For the text-containing cell, return its midpoint in [x, y] coordinate format. 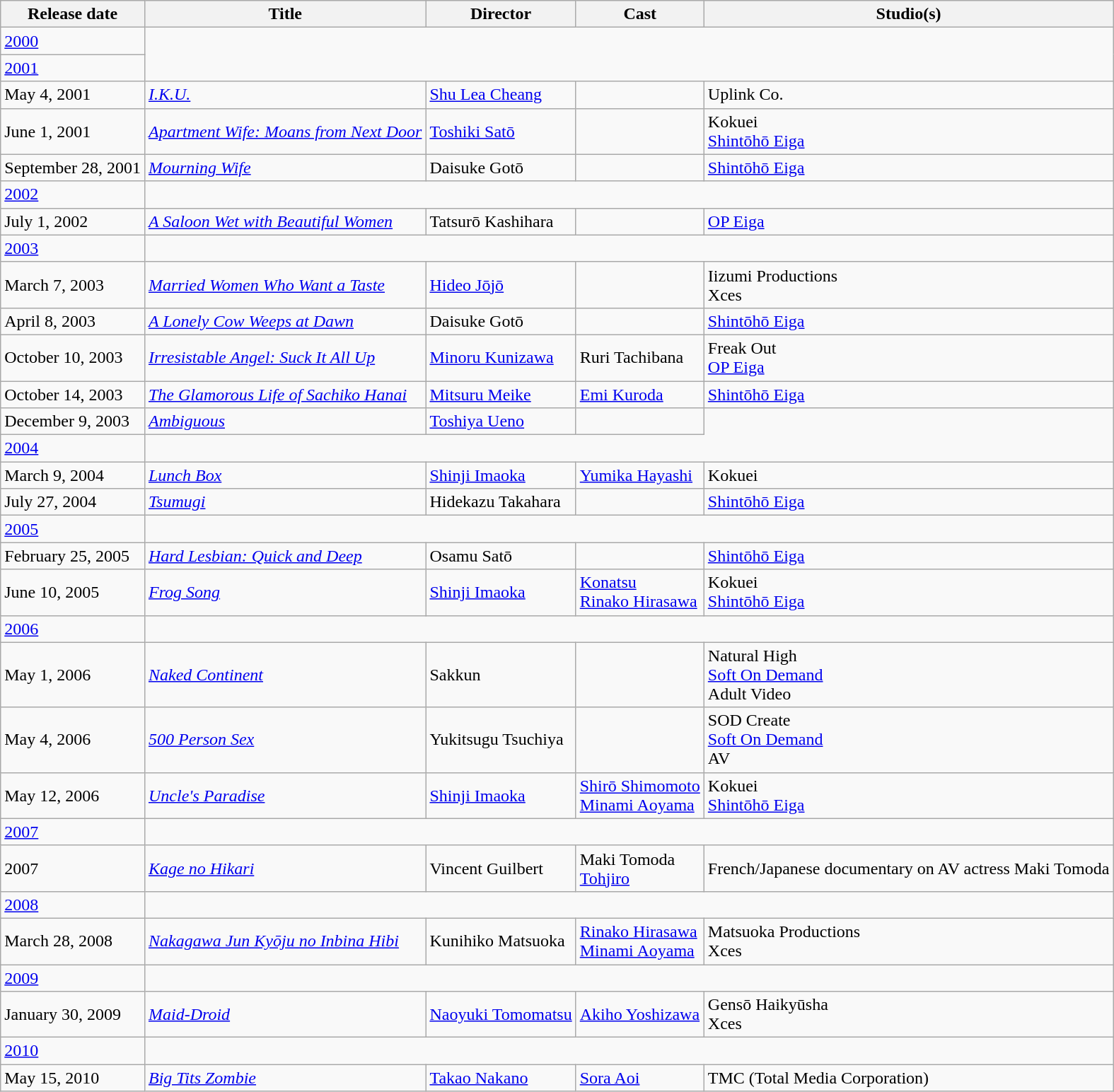
Sora Aoi [639, 1078]
Nakagawa Jun Kyōju no Inbina Hibi [284, 941]
September 28, 2001 [73, 168]
2004 [73, 448]
Kage no Hikari [284, 869]
December 9, 2003 [73, 422]
Freak OutOP Eiga [908, 358]
Matsuoka ProductionsXces [908, 941]
Frog Song [284, 593]
March 28, 2008 [73, 941]
Rinako HirasawaMinami Aoyama [639, 941]
Hidekazu Takahara [501, 502]
Cast [639, 14]
2002 [73, 194]
Director [501, 14]
Mourning Wife [284, 168]
May 12, 2006 [73, 795]
Big Tits Zombie [284, 1078]
2005 [73, 529]
Title [284, 14]
Yumika Hayashi [639, 475]
Shu Lea Cheang [501, 95]
500 Person Sex [284, 740]
I.K.U. [284, 95]
2006 [73, 629]
Lunch Box [284, 475]
Hideo Jōjō [501, 284]
Gensō Haikyūsha Xces [908, 1014]
Toshiki Satō [501, 132]
Tatsurō Kashihara [501, 221]
Emi Kuroda [639, 394]
Maid-Droid [284, 1014]
French/Japanese documentary on AV actress Maki Tomoda [908, 869]
TMC (Total Media Corporation) [908, 1078]
February 25, 2005 [73, 556]
Apartment Wife: Moans from Next Door [284, 132]
Married Women Who Want a Taste [284, 284]
A Lonely Cow Weeps at Dawn [284, 321]
Kokuei Shintōhō Eiga [908, 795]
Maki TomodaTohjiro [639, 869]
May 4, 2006 [73, 740]
June 10, 2005 [73, 593]
Uplink Co. [908, 95]
Toshiya Ueno [501, 422]
Takao Nakano [501, 1078]
Yukitsugu Tsuchiya [501, 740]
March 7, 2003 [73, 284]
The Glamorous Life of Sachiko Hanai [284, 394]
Akiho Yoshizawa [639, 1014]
SOD CreateSoft On DemandAV [908, 740]
Minoru Kunizawa [501, 358]
Natural HighSoft On DemandAdult Video [908, 675]
2001 [73, 68]
October 10, 2003 [73, 358]
January 30, 2009 [73, 1014]
Sakkun [501, 675]
Kokuei [908, 475]
Naoyuki Tomomatsu [501, 1014]
April 8, 2003 [73, 321]
Release date [73, 14]
May 4, 2001 [73, 95]
Mitsuru Meike [501, 394]
Uncle's Paradise [284, 795]
Kunihiko Matsuoka [501, 941]
2000 [73, 41]
Ambiguous [284, 422]
Tsumugi [284, 502]
KonatsuRinako Hirasawa [639, 593]
October 14, 2003 [73, 394]
May 1, 2006 [73, 675]
OP Eiga [908, 221]
Shirō ShimomotoMinami Aoyama [639, 795]
Vincent Guilbert [501, 869]
May 15, 2010 [73, 1078]
June 1, 2001 [73, 132]
Osamu Satō [501, 556]
A Saloon Wet with Beautiful Women [284, 221]
Ruri Tachibana [639, 358]
Iizumi Productions Xces [908, 284]
2003 [73, 248]
2010 [73, 1051]
July 1, 2002 [73, 221]
2008 [73, 905]
July 27, 2004 [73, 502]
Naked Continent [284, 675]
March 9, 2004 [73, 475]
Irresistable Angel: Suck It All Up [284, 358]
2009 [73, 978]
Hard Lesbian: Quick and Deep [284, 556]
Studio(s) [908, 14]
